Return (X, Y) of the center of cell containing provided text 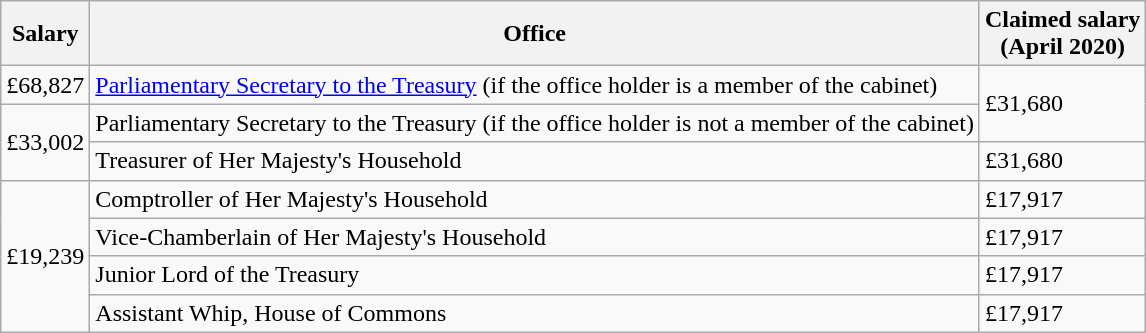
Claimed salary(April 2020) (1062, 34)
Parliamentary Secretary to the Treasury (if the office holder is not a member of the cabinet) (535, 123)
Treasurer of Her Majesty's Household (535, 161)
£19,239 (46, 256)
Office (535, 34)
Comptroller of Her Majesty's Household (535, 199)
£68,827 (46, 85)
Salary (46, 34)
Vice-Chamberlain of Her Majesty's Household (535, 237)
£33,002 (46, 142)
Junior Lord of the Treasury (535, 275)
Assistant Whip, House of Commons (535, 313)
Parliamentary Secretary to the Treasury (if the office holder is a member of the cabinet) (535, 85)
